Locate the cell with the specified text and output its [x, y] center coordinate. 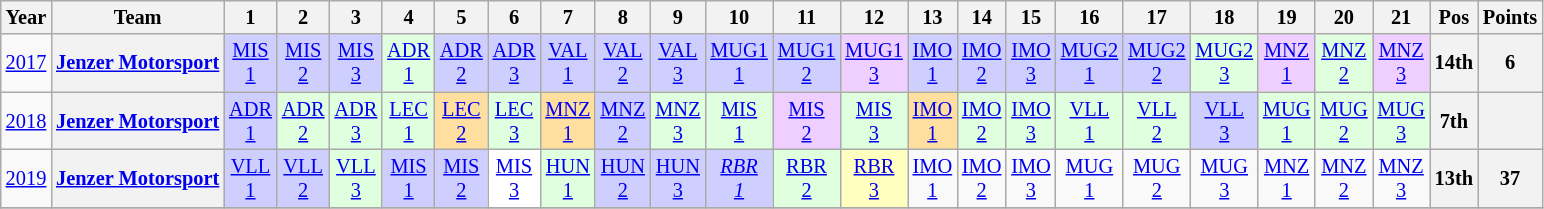
5 [462, 17]
MUG22 [1156, 63]
3 [356, 17]
RBR1 [738, 178]
13 [932, 17]
2018 [26, 121]
LEC1 [408, 121]
12 [874, 17]
16 [1090, 17]
13th [1454, 178]
21 [1400, 17]
Points [1510, 17]
19 [1286, 17]
1 [250, 17]
15 [1030, 17]
HUN3 [678, 178]
MUG21 [1090, 63]
10 [738, 17]
MUG23 [1224, 63]
Year [26, 17]
14 [982, 17]
MUG11 [738, 63]
MUG12 [806, 63]
LEC2 [462, 121]
7th [1454, 121]
9 [678, 17]
HUN1 [568, 178]
17 [1156, 17]
VAL3 [678, 63]
14th [1454, 63]
7 [568, 17]
Team [138, 17]
RBR3 [874, 178]
2017 [26, 63]
2019 [26, 178]
LEC3 [514, 121]
Pos [1454, 17]
VAL2 [622, 63]
11 [806, 17]
RBR2 [806, 178]
18 [1224, 17]
MUG13 [874, 63]
8 [622, 17]
2 [304, 17]
20 [1344, 17]
VAL1 [568, 63]
4 [408, 17]
37 [1510, 178]
HUN2 [622, 178]
